Return (x, y) of the center of cell containing provided text 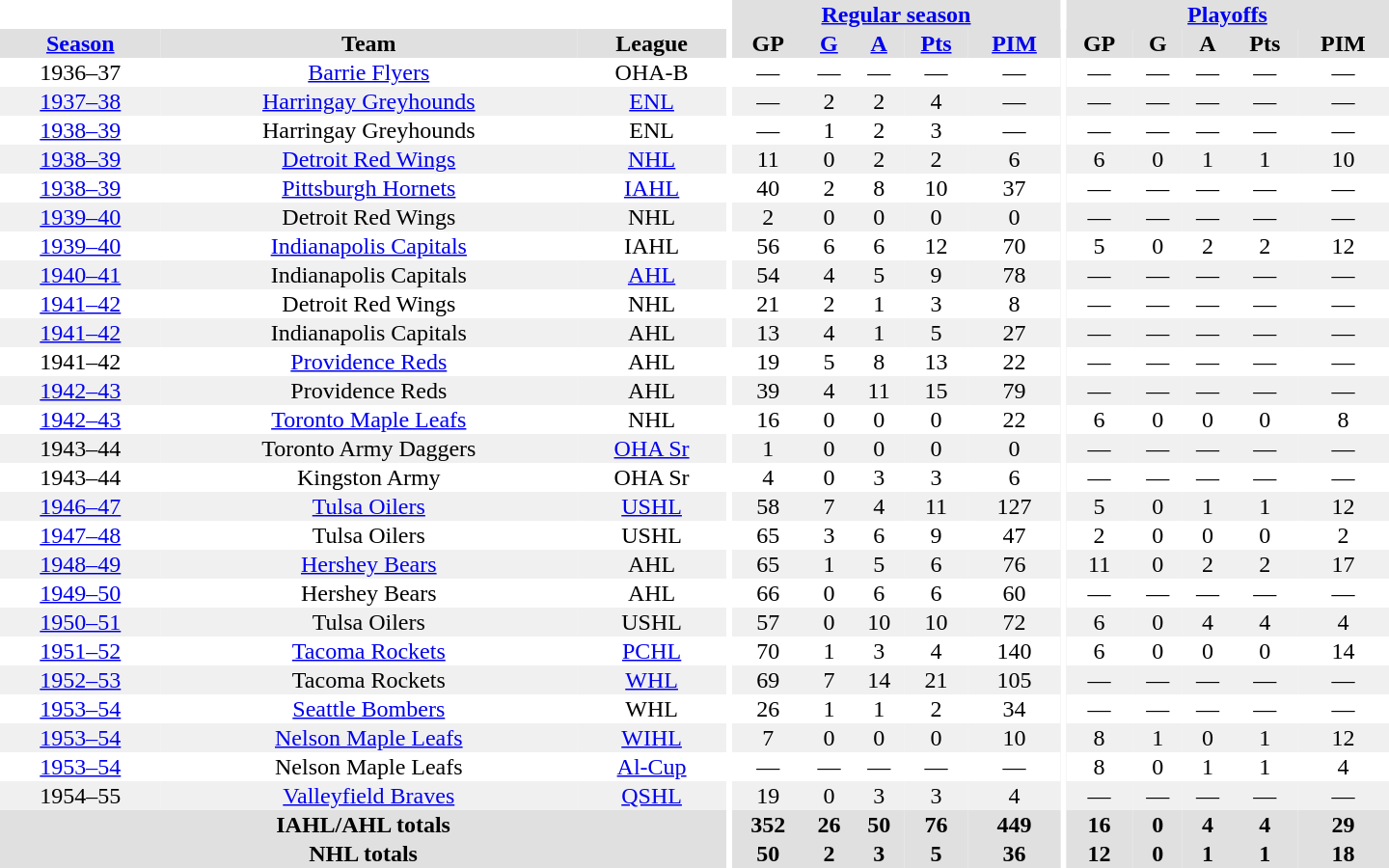
Regular season (896, 14)
60 (1015, 593)
1947–48 (81, 535)
58 (768, 506)
15 (936, 391)
1948–49 (81, 564)
47 (1015, 535)
Seattle Bombers (368, 709)
1949–50 (81, 593)
1937–38 (81, 101)
1951–52 (81, 651)
140 (1015, 651)
PCHL (652, 651)
1954–55 (81, 796)
127 (1015, 506)
Toronto Maple Leafs (368, 420)
1940–41 (81, 275)
1936–37 (81, 72)
54 (768, 275)
105 (1015, 680)
League (652, 43)
40 (768, 188)
39 (768, 391)
57 (768, 622)
27 (1015, 333)
1946–47 (81, 506)
352 (768, 825)
WIHL (652, 738)
449 (1015, 825)
1950–51 (81, 622)
Team (368, 43)
1952–53 (81, 680)
Playoffs (1227, 14)
66 (768, 593)
OHA-B (652, 72)
Season (81, 43)
Toronto Army Daggers (368, 448)
72 (1015, 622)
18 (1343, 854)
36 (1015, 854)
79 (1015, 391)
Barrie Flyers (368, 72)
Valleyfield Braves (368, 796)
Al-Cup (652, 767)
78 (1015, 275)
17 (1343, 564)
37 (1015, 188)
69 (768, 680)
29 (1343, 825)
Pittsburgh Hornets (368, 188)
56 (768, 246)
Kingston Army (368, 477)
QSHL (652, 796)
34 (1015, 709)
IAHL/AHL totals (363, 825)
NHL totals (363, 854)
